Determine the (x, y) coordinate at the center of the cell enclosing the given text.  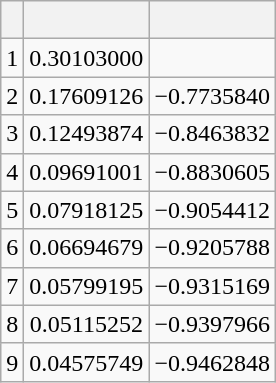
5 (12, 210)
−0.9315169 (212, 286)
9 (12, 362)
0.04575749 (86, 362)
0.17609126 (86, 96)
0.06694679 (86, 248)
0.30103000 (86, 58)
0.05115252 (86, 324)
−0.7735840 (212, 96)
2 (12, 96)
6 (12, 248)
−0.9397966 (212, 324)
0.07918125 (86, 210)
0.09691001 (86, 172)
3 (12, 134)
7 (12, 286)
1 (12, 58)
−0.9205788 (212, 248)
−0.8830605 (212, 172)
−0.8463832 (212, 134)
8 (12, 324)
0.12493874 (86, 134)
−0.9054412 (212, 210)
0.05799195 (86, 286)
−0.9462848 (212, 362)
4 (12, 172)
